Locate the cell with the specified text and output its (X, Y) center coordinate. 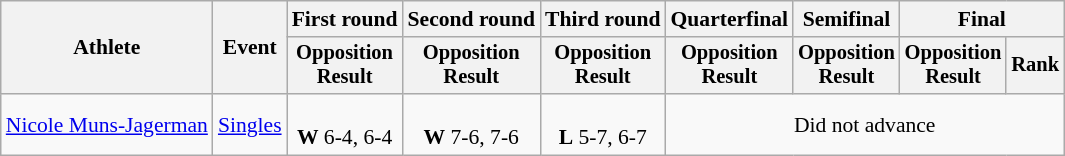
Singles (250, 124)
Event (250, 48)
Third round (603, 19)
L 5-7, 6-7 (603, 124)
Semifinal (846, 19)
W 7-6, 7-6 (471, 124)
First round (345, 19)
Quarterfinal (730, 19)
Rank (1035, 66)
Athlete (107, 48)
Nicole Muns-Jagerman (107, 124)
Did not advance (865, 124)
Second round (471, 19)
W 6-4, 6-4 (345, 124)
Final (982, 19)
